Provide the (x, y) coordinate of the cell's center where the given text is located.  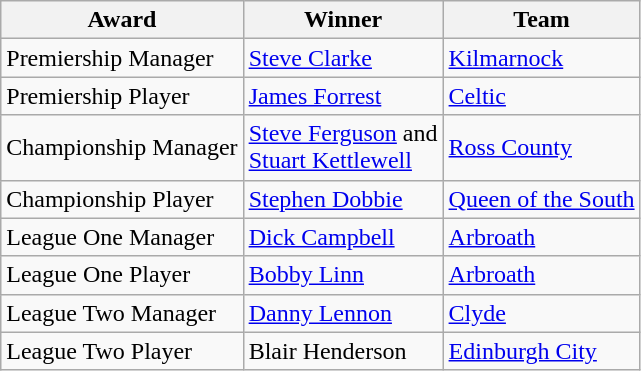
Dick Campbell (343, 237)
Ross County (542, 148)
Blair Henderson (343, 351)
Clyde (542, 313)
Edinburgh City (542, 351)
Championship Manager (122, 148)
Kilmarnock (542, 58)
Award (122, 20)
Team (542, 20)
James Forrest (343, 96)
Bobby Linn (343, 275)
League Two Manager (122, 313)
Danny Lennon (343, 313)
League Two Player (122, 351)
Steve Ferguson andStuart Kettlewell (343, 148)
Championship Player (122, 199)
Winner (343, 20)
Stephen Dobbie (343, 199)
Queen of the South (542, 199)
Premiership Manager (122, 58)
League One Manager (122, 237)
League One Player (122, 275)
Steve Clarke (343, 58)
Celtic (542, 96)
Premiership Player (122, 96)
